Provide the [X, Y] coordinate of the cell's center where the given text is located.  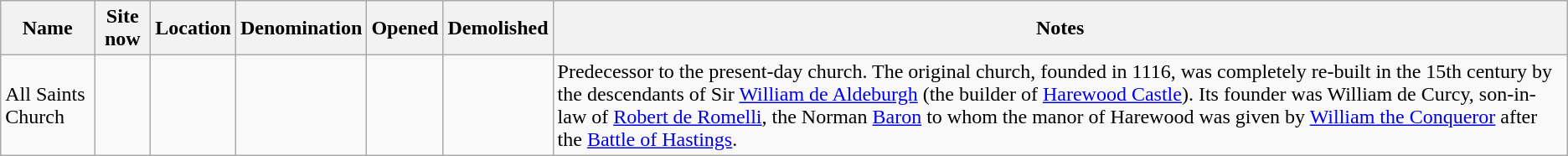
Demolished [498, 29]
Notes [1060, 29]
All Saints Church [48, 106]
Location [193, 29]
Opened [405, 29]
Name [48, 29]
Denomination [301, 29]
Site now [122, 29]
